Extract the [X, Y] coordinate from the center of the cell holding the provided text.  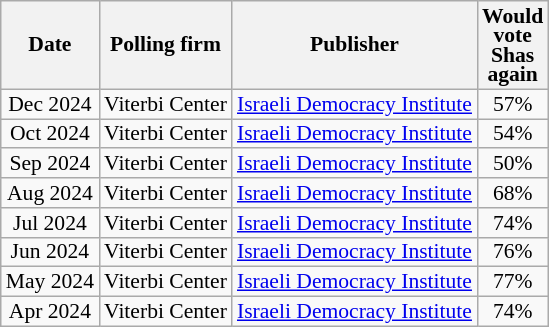
Aug 2024 [50, 193]
Date [50, 45]
77% [512, 282]
Polling firm [166, 45]
May 2024 [50, 282]
Oct 2024 [50, 134]
WouldvoteShasagain [512, 45]
68% [512, 193]
Jul 2024 [50, 223]
Dec 2024 [50, 104]
Apr 2024 [50, 312]
76% [512, 252]
Sep 2024 [50, 164]
57% [512, 104]
Publisher [354, 45]
Jun 2024 [50, 252]
50% [512, 164]
54% [512, 134]
